Locate the cell with the specified text and output its (X, Y) center coordinate. 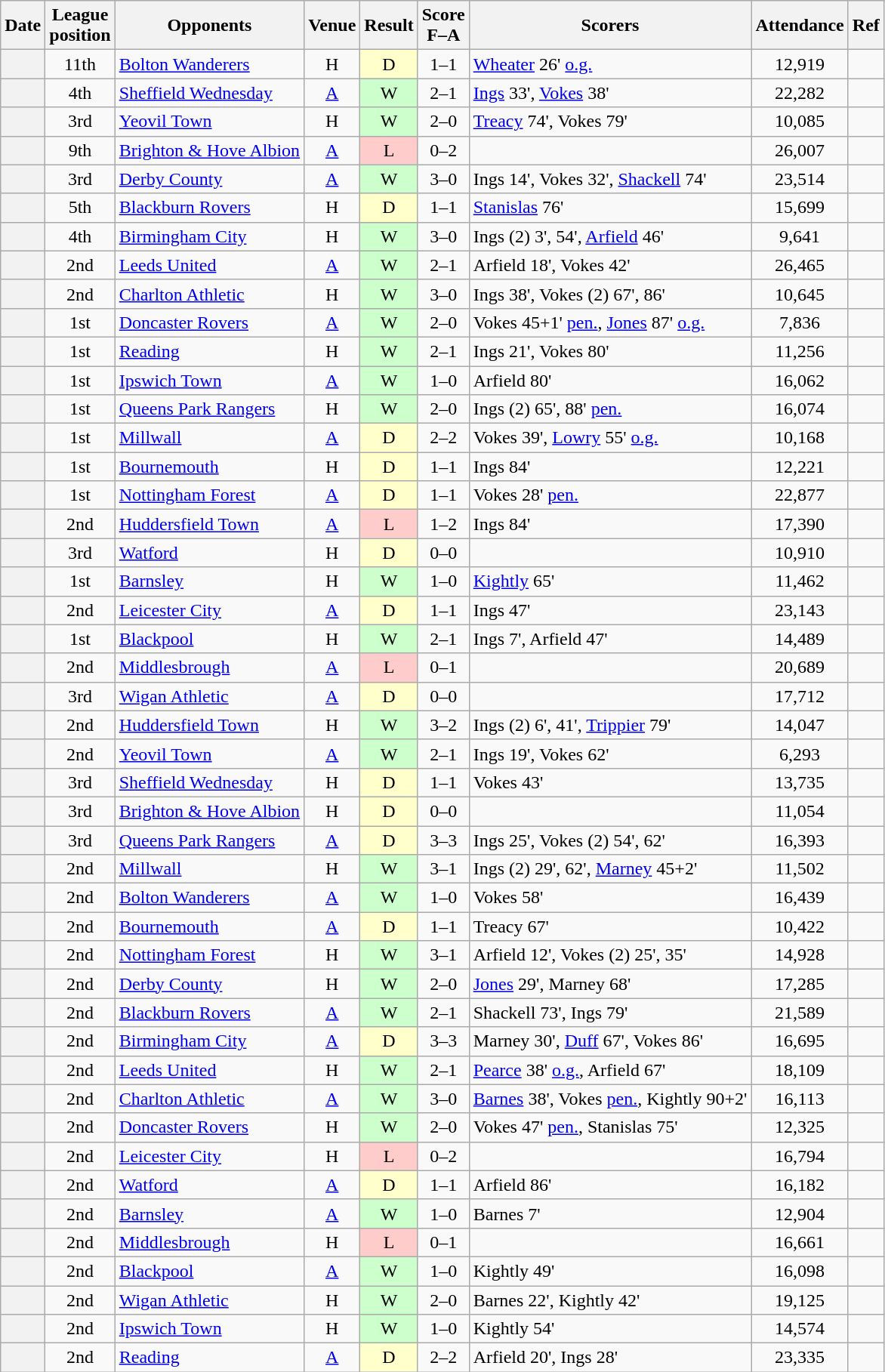
16,393 (800, 840)
Barnes 7' (610, 1213)
22,877 (800, 495)
Vokes 47' pen., Stanislas 75' (610, 1127)
26,465 (800, 265)
11,054 (800, 811)
Vokes 43' (610, 782)
23,143 (800, 610)
16,074 (800, 409)
6,293 (800, 754)
12,904 (800, 1213)
Ings 47' (610, 610)
14,574 (800, 1329)
Vokes 39', Lowry 55' o.g. (610, 438)
9th (80, 150)
Marney 30', Duff 67', Vokes 86' (610, 1041)
16,794 (800, 1156)
16,062 (800, 380)
Venue (332, 26)
16,439 (800, 898)
Barnes 38', Vokes pen., Kightly 90+2' (610, 1099)
16,113 (800, 1099)
Jones 29', Marney 68' (610, 984)
Kightly 54' (610, 1329)
Ings (2) 3', 54', Arfield 46' (610, 236)
21,589 (800, 1013)
14,489 (800, 639)
Ings 19', Vokes 62' (610, 754)
Vokes 28' pen. (610, 495)
Ings (2) 6', 41', Trippier 79' (610, 725)
11th (80, 64)
Kightly 65' (610, 581)
14,928 (800, 955)
Pearce 38' o.g., Arfield 67' (610, 1070)
10,168 (800, 438)
12,221 (800, 467)
14,047 (800, 725)
Ings 14', Vokes 32', Shackell 74' (610, 179)
7,836 (800, 322)
16,098 (800, 1271)
23,514 (800, 179)
10,645 (800, 294)
16,695 (800, 1041)
16,182 (800, 1185)
12,325 (800, 1127)
13,735 (800, 782)
ScoreF–A (443, 26)
17,390 (800, 524)
Arfield 20', Ings 28' (610, 1358)
Barnes 22', Kightly 42' (610, 1300)
20,689 (800, 668)
1–2 (443, 524)
23,335 (800, 1358)
Attendance (800, 26)
11,462 (800, 581)
Stanislas 76' (610, 208)
Wheater 26' o.g. (610, 64)
Arfield 12', Vokes (2) 25', 35' (610, 955)
18,109 (800, 1070)
Leagueposition (80, 26)
11,256 (800, 351)
Ref (865, 26)
Vokes 45+1' pen., Jones 87' o.g. (610, 322)
9,641 (800, 236)
Shackell 73', Ings 79' (610, 1013)
26,007 (800, 150)
15,699 (800, 208)
Arfield 80' (610, 380)
Vokes 58' (610, 898)
10,422 (800, 926)
Result (389, 26)
Ings (2) 29', 62', Marney 45+2' (610, 869)
Ings 33', Vokes 38' (610, 93)
Treacy 74', Vokes 79' (610, 122)
10,910 (800, 553)
Opponents (209, 26)
12,919 (800, 64)
Ings 7', Arfield 47' (610, 639)
Ings 21', Vokes 80' (610, 351)
19,125 (800, 1300)
Ings 25', Vokes (2) 54', 62' (610, 840)
Ings 38', Vokes (2) 67', 86' (610, 294)
16,661 (800, 1242)
17,285 (800, 984)
3–2 (443, 725)
Arfield 18', Vokes 42' (610, 265)
5th (80, 208)
Date (23, 26)
17,712 (800, 696)
Treacy 67' (610, 926)
11,502 (800, 869)
Kightly 49' (610, 1271)
Scorers (610, 26)
Ings (2) 65', 88' pen. (610, 409)
Arfield 86' (610, 1185)
22,282 (800, 93)
10,085 (800, 122)
